Identify which cell holds the provided text, then report its (X, Y) central coordinate. 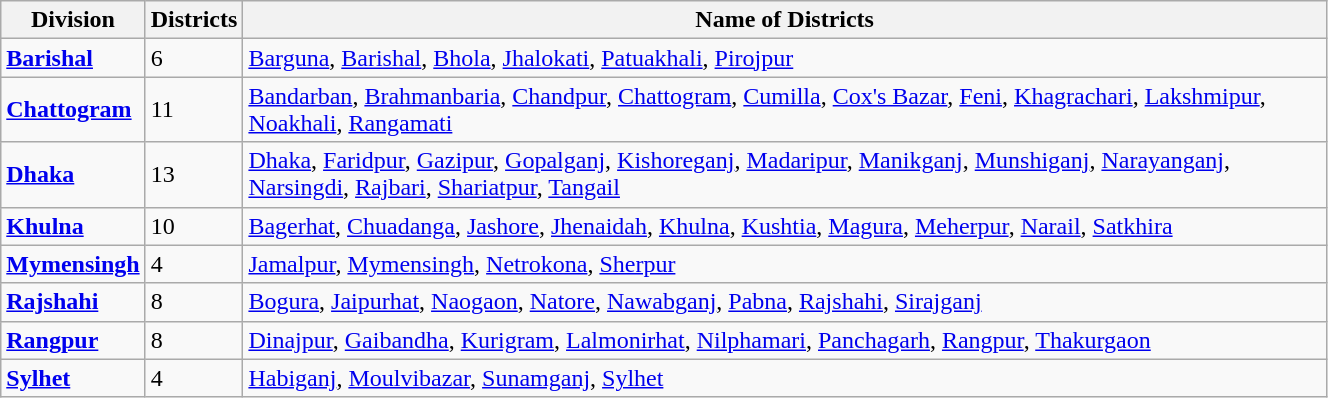
6 (194, 58)
Barguna, Barishal, Bhola, Jhalokati, Patuakhali, Pirojpur (785, 58)
Districts (194, 20)
Khulna (73, 226)
Barishal (73, 58)
Bogura, Jaipurhat, Naogaon, Natore, Nawabganj, Pabna, Rajshahi, Sirajganj (785, 302)
Habiganj, Moulvibazar, Sunamganj, Sylhet (785, 378)
Division (73, 20)
10 (194, 226)
11 (194, 110)
Rangpur (73, 340)
Rajshahi (73, 302)
Mymensingh (73, 264)
Jamalpur, Mymensingh, Netrokona, Sherpur (785, 264)
Dhaka (73, 174)
Bandarban, Brahmanbaria, Chandpur, Chattogram, Cumilla, Cox's Bazar, Feni, Khagrachari, Lakshmipur, Noakhali, Rangamati (785, 110)
Bagerhat, Chuadanga, Jashore, Jhenaidah, Khulna, Kushtia, Magura, Meherpur, Narail, Satkhira (785, 226)
Dinajpur, Gaibandha, Kurigram, Lalmonirhat, Nilphamari, Panchagarh, Rangpur, Thakurgaon (785, 340)
Sylhet (73, 378)
Name of Districts (785, 20)
13 (194, 174)
Chattogram (73, 110)
Dhaka, Faridpur, Gazipur, Gopalganj, Kishoreganj, Madaripur, Manikganj, Munshiganj, Narayanganj, Narsingdi, Rajbari, Shariatpur, Tangail (785, 174)
